Pinpoint the cell where the given text exists, returning its (x, y) midpoint coordinate. 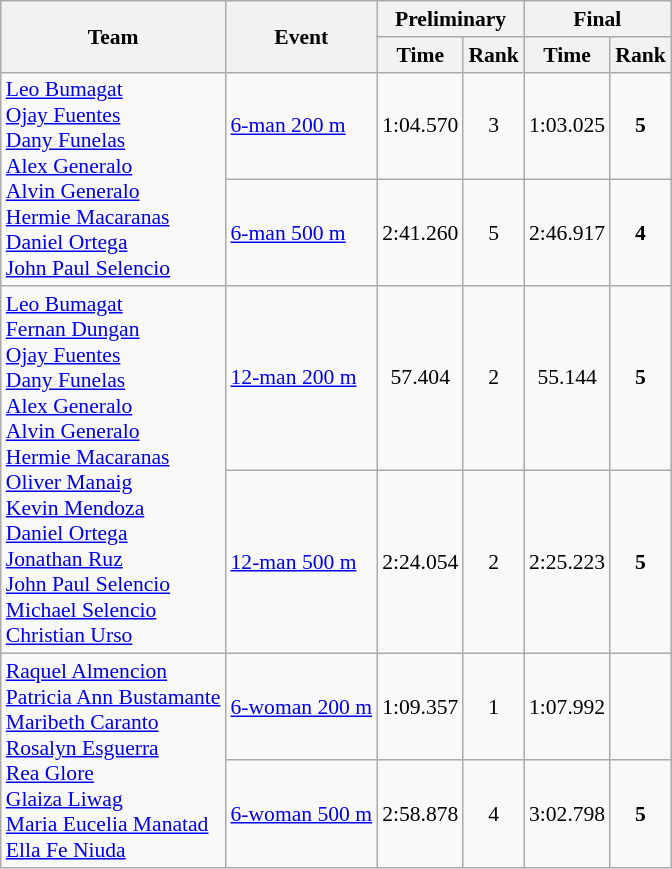
Leo BumagatOjay FuentesDany FunelasAlex GeneraloAlvin GeneraloHermie MacaranasDaniel OrtegaJohn Paul Selencio (114, 179)
57.404 (420, 379)
Raquel AlmencionPatricia Ann BustamanteMaribeth CarantoRosalyn EsguerraRea GloreGlaiza LiwagMaria Eucelia ManatadElla Fe Niuda (114, 761)
3:02.798 (567, 814)
Preliminary (450, 19)
1 (494, 708)
6-man 200 m (301, 126)
6-man 500 m (301, 232)
2:25.223 (567, 562)
1:09.357 (420, 708)
55.144 (567, 379)
Final (598, 19)
1:07.992 (567, 708)
Event (301, 36)
6-woman 200 m (301, 708)
6-woman 500 m (301, 814)
1:04.570 (420, 126)
2:58.878 (420, 814)
2:46.917 (567, 232)
2:24.054 (420, 562)
1:03.025 (567, 126)
12-man 200 m (301, 379)
Team (114, 36)
12-man 500 m (301, 562)
2:41.260 (420, 232)
3 (494, 126)
